Locate the cell with the specified text and output its (X, Y) center coordinate. 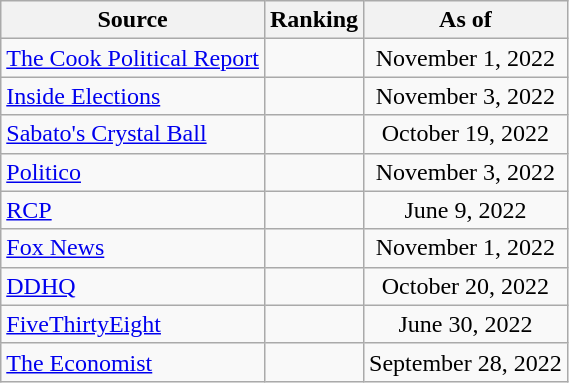
Source (133, 20)
June 30, 2022 (466, 324)
Politico (133, 172)
September 28, 2022 (466, 362)
The Economist (133, 362)
DDHQ (133, 286)
RCP (133, 210)
Sabato's Crystal Ball (133, 134)
June 9, 2022 (466, 210)
October 20, 2022 (466, 286)
FiveThirtyEight (133, 324)
Fox News (133, 248)
October 19, 2022 (466, 134)
Inside Elections (133, 96)
Ranking (314, 20)
The Cook Political Report (133, 58)
As of (466, 20)
